Locate the cell with the specified text and output its (x, y) center coordinate. 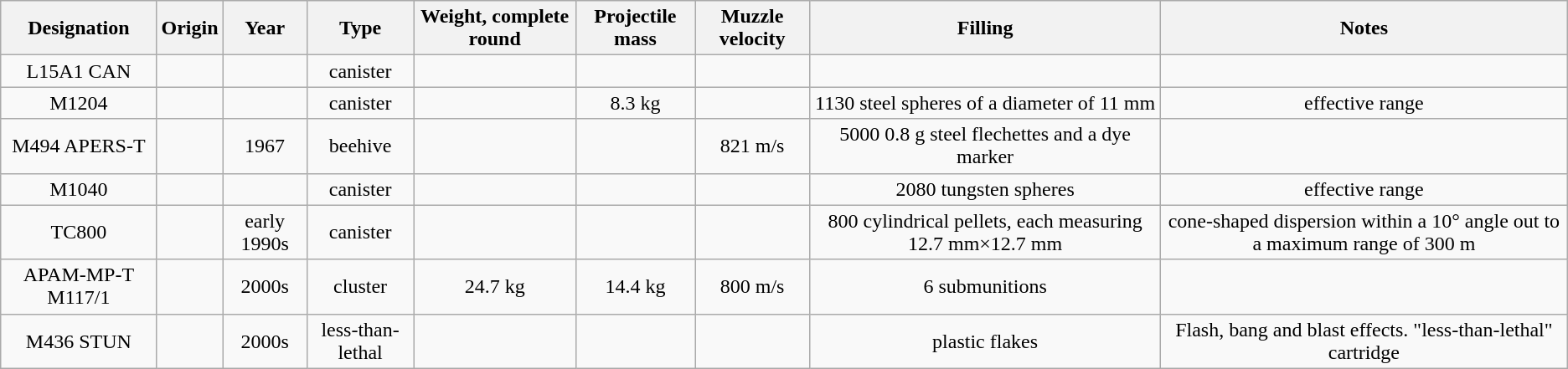
plastic flakes (985, 341)
8.3 kg (635, 103)
TC800 (79, 233)
cone-shaped dispersion within a 10° angle out to a maximum range of 300 m (1364, 233)
Designation (79, 28)
6 submunitions (985, 286)
beehive (360, 146)
M494 APERS-T (79, 146)
APAM-MP-T M117/1 (79, 286)
Weight, complete round (494, 28)
800 cylindrical pellets, each measuring 12.7 mm×12.7 mm (985, 233)
Type (360, 28)
2080 tungsten spheres (985, 189)
M1040 (79, 189)
800 m/s (752, 286)
1130 steel spheres of a diameter of 11 mm (985, 103)
821 m/s (752, 146)
early 1990s (265, 233)
Flash, bang and blast effects. "less-than-lethal" cartridge (1364, 341)
24.7 kg (494, 286)
M436 STUN (79, 341)
cluster (360, 286)
less-than-lethal (360, 341)
Origin (189, 28)
5000 0.8 g steel flechettes and a dye marker (985, 146)
Notes (1364, 28)
L15A1 CAN (79, 71)
Muzzle velocity (752, 28)
1967 (265, 146)
Filling (985, 28)
Projectile mass (635, 28)
14.4 kg (635, 286)
M1204 (79, 103)
Year (265, 28)
